From the cell containing the given text, extract its center point as [X, Y] coordinate. 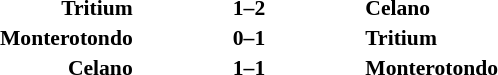
0–1 [250, 38]
